Identify which cell holds the provided text, then report its [X, Y] central coordinate. 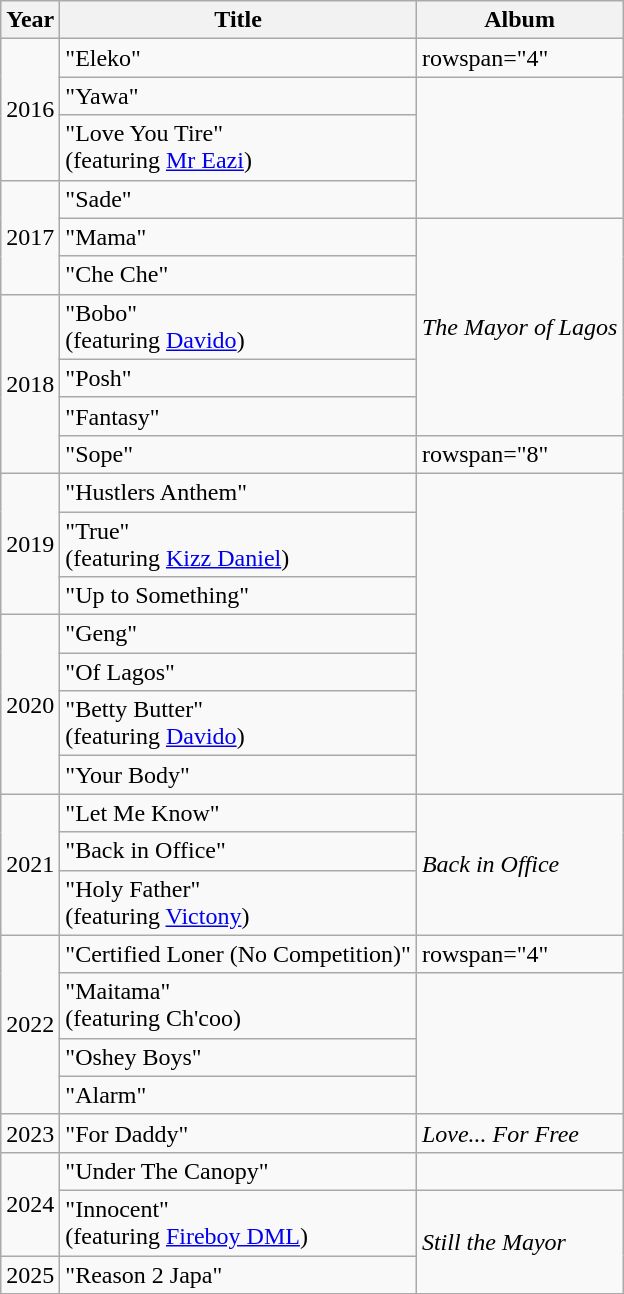
Album [519, 20]
"Back in Office" [238, 851]
Title [238, 20]
"Hustlers Anthem" [238, 492]
"Fantasy" [238, 416]
"For Daddy" [238, 1133]
"Eleko" [238, 58]
rowspan="8" [519, 454]
"Posh" [238, 378]
"Betty Butter"(featuring Davido) [238, 724]
2021 [30, 864]
"Sope" [238, 454]
2019 [30, 544]
2023 [30, 1133]
"Reason 2 Japa" [238, 1275]
"Maitama"(featuring Ch'coo) [238, 1006]
"Under The Canopy" [238, 1171]
"Holy Father"(featuring Victony) [238, 902]
2016 [30, 110]
Love... For Free [519, 1133]
2025 [30, 1275]
"Innocent"(featuring Fireboy DML) [238, 1222]
"Your Body" [238, 775]
"Up to Something" [238, 596]
The Mayor of Lagos [519, 326]
"Che Che" [238, 275]
"Love You Tire"(featuring Mr Eazi) [238, 148]
Back in Office [519, 864]
"Oshey Boys" [238, 1057]
2020 [30, 704]
Still the Mayor [519, 1242]
"Of Lagos" [238, 672]
"Certified Loner (No Competition)" [238, 954]
2024 [30, 1204]
"Alarm" [238, 1095]
Year [30, 20]
"Geng" [238, 634]
"Yawa" [238, 96]
2022 [30, 1024]
2018 [30, 384]
"Bobo"(featuring Davido) [238, 326]
"Mama" [238, 237]
"Let Me Know" [238, 813]
"True"(featuring Kizz Daniel) [238, 544]
2017 [30, 237]
"Sade" [238, 199]
